Return (X, Y) of the center of cell containing provided text 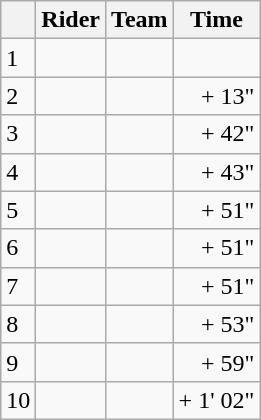
+ 13" (216, 96)
7 (18, 286)
10 (18, 400)
2 (18, 96)
5 (18, 210)
9 (18, 362)
+ 59" (216, 362)
Time (216, 20)
3 (18, 134)
+ 1' 02" (216, 400)
+ 53" (216, 324)
Rider (71, 20)
+ 43" (216, 172)
+ 42" (216, 134)
8 (18, 324)
1 (18, 58)
Team (140, 20)
4 (18, 172)
6 (18, 248)
